Return (X, Y) of the center of cell containing provided text 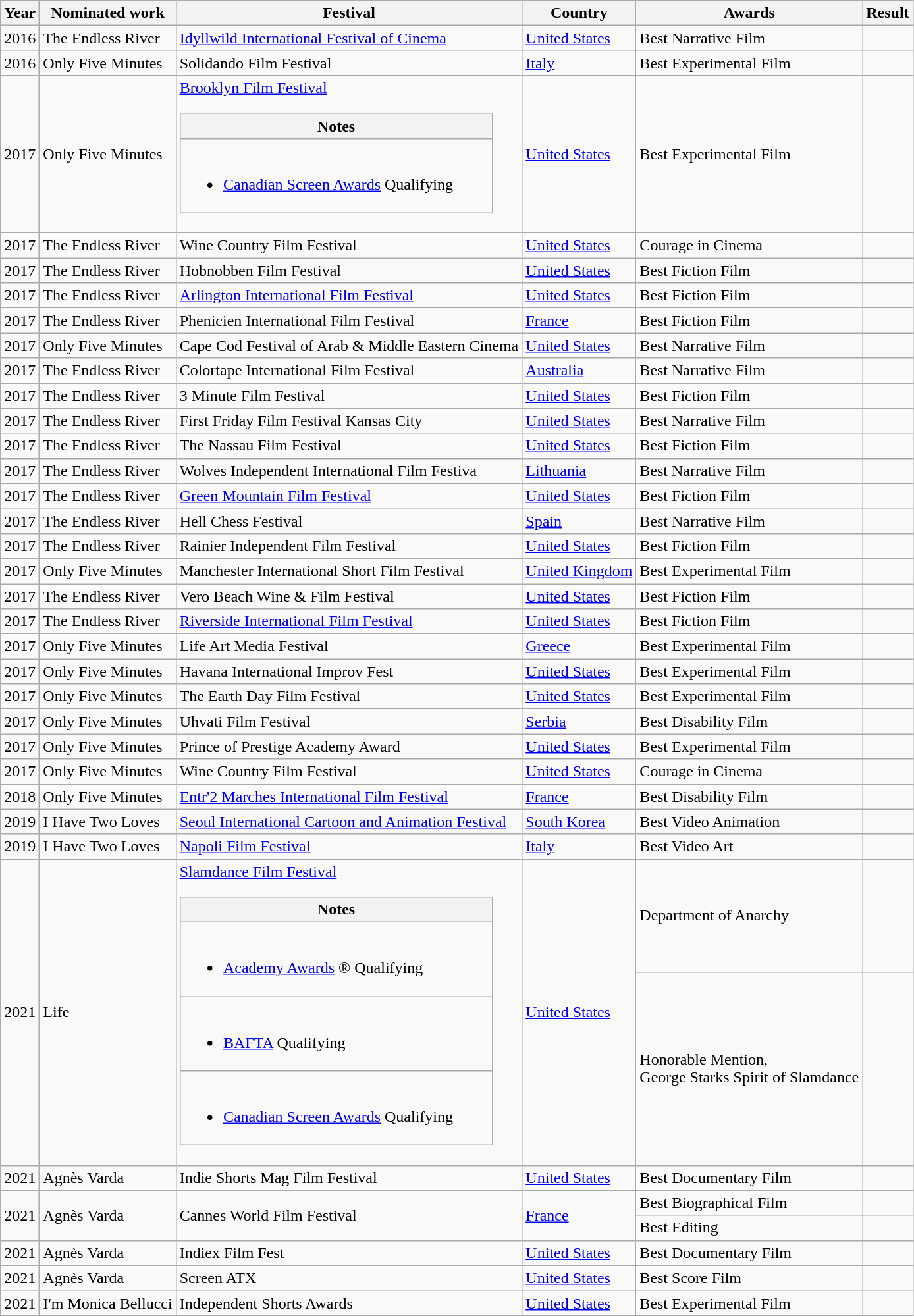
Screen ATX (349, 1278)
Colortape International Film Festival (349, 371)
Green Mountain Film Festival (349, 496)
Year (20, 13)
Manchester International Short Film Festival (349, 571)
Slamdance Film Festival Notes Academy Awards ® Qualifying BAFTA Qualifying Canadian Screen Awards Qualifying (349, 1013)
Indie Shorts Mag Film Festival (349, 1178)
Indiex Film Fest (349, 1253)
Independent Shorts Awards (349, 1303)
Best Biographical Film (749, 1203)
Country (579, 13)
Awards (749, 13)
Riverside International Film Festival (349, 621)
I'm Monica Bellucci (108, 1303)
Best Video Animation (749, 822)
Department of Anarchy (749, 916)
Result (888, 13)
Best Editing (749, 1228)
Lithuania (579, 471)
Best Score Film (749, 1278)
Brooklyn Film Festival Notes Canadian Screen Awards Qualifying (349, 154)
Vero Beach Wine & Film Festival (349, 596)
BAFTA Qualifying (336, 1034)
Arlington International Film Festival (349, 296)
South Korea (579, 822)
3 Minute Film Festival (349, 396)
Uhvati Film Festival (349, 722)
Rainier Independent Film Festival (349, 546)
Life (108, 1013)
Prince of Prestige Academy Award (349, 747)
Festival (349, 13)
Solidando Film Festival (349, 63)
Wolves Independent International Film Festiva (349, 471)
Idyllwild International Festival of Cinema (349, 38)
Life Art Media Festival (349, 646)
Seoul International Cartoon and Animation Festival (349, 822)
Napoli Film Festival (349, 847)
Greece (579, 646)
Havana International Improv Fest (349, 671)
Australia (579, 371)
Entr'2 Marches International Film Festival (349, 797)
Cape Cod Festival of Arab & Middle Eastern Cinema (349, 346)
Academy Awards ® Qualifying (336, 960)
2018 (20, 797)
Honorable Mention,George Starks Spirit of Slamdance (749, 1069)
Nominated work (108, 13)
The Earth Day Film Festival (349, 697)
Hell Chess Festival (349, 521)
Best Video Art (749, 847)
United Kingdom (579, 571)
Spain (579, 521)
Phenicien International Film Festival (349, 321)
Serbia (579, 722)
The Nassau Film Festival (349, 446)
Hobnobben Film Festival (349, 271)
First Friday Film Festival Kansas City (349, 421)
Cannes World Film Festival (349, 1215)
